Extract the [x, y] coordinate from the center of the cell holding the provided text.  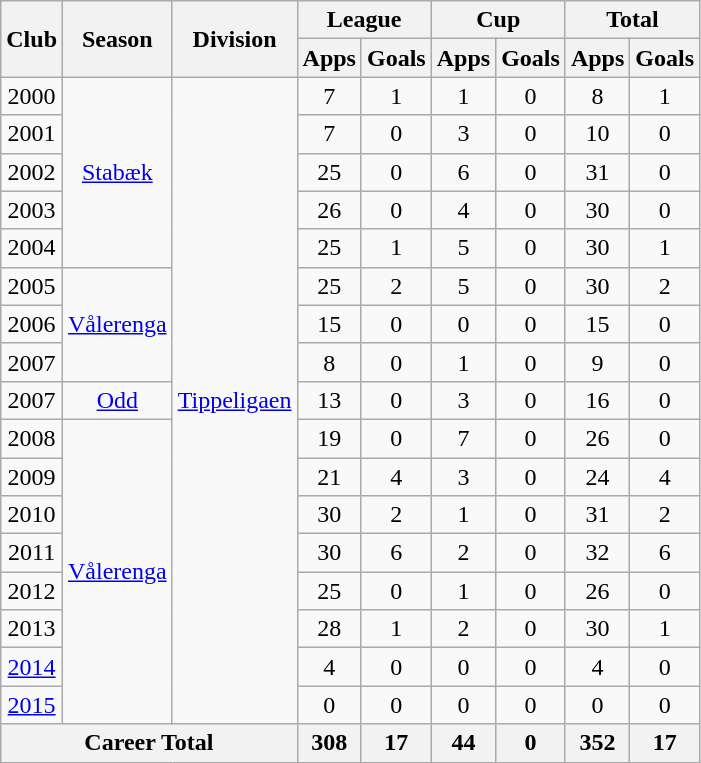
Division [234, 39]
2008 [32, 438]
Tippeligaen [234, 400]
352 [597, 743]
2006 [32, 324]
19 [329, 438]
Cup [498, 20]
2001 [32, 134]
Stabæk [118, 172]
2010 [32, 515]
308 [329, 743]
9 [597, 362]
2012 [32, 591]
16 [597, 400]
10 [597, 134]
2005 [32, 286]
2002 [32, 172]
32 [597, 553]
Season [118, 39]
2013 [32, 629]
2009 [32, 477]
13 [329, 400]
2014 [32, 667]
21 [329, 477]
2000 [32, 96]
2015 [32, 705]
28 [329, 629]
2004 [32, 248]
2003 [32, 210]
24 [597, 477]
2011 [32, 553]
League [364, 20]
Career Total [149, 743]
Odd [118, 400]
Total [632, 20]
44 [463, 743]
Club [32, 39]
